Return the [x, y] coordinate for the center point of the cell that contains the specified text.  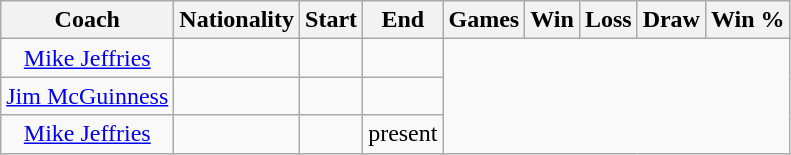
Nationality [237, 20]
Games [484, 20]
Draw [671, 20]
Win % [748, 20]
present [403, 134]
Start [332, 20]
Win [552, 20]
Jim McGuinness [88, 96]
Coach [88, 20]
End [403, 20]
Loss [608, 20]
